Return [X, Y] of the center of cell containing provided text 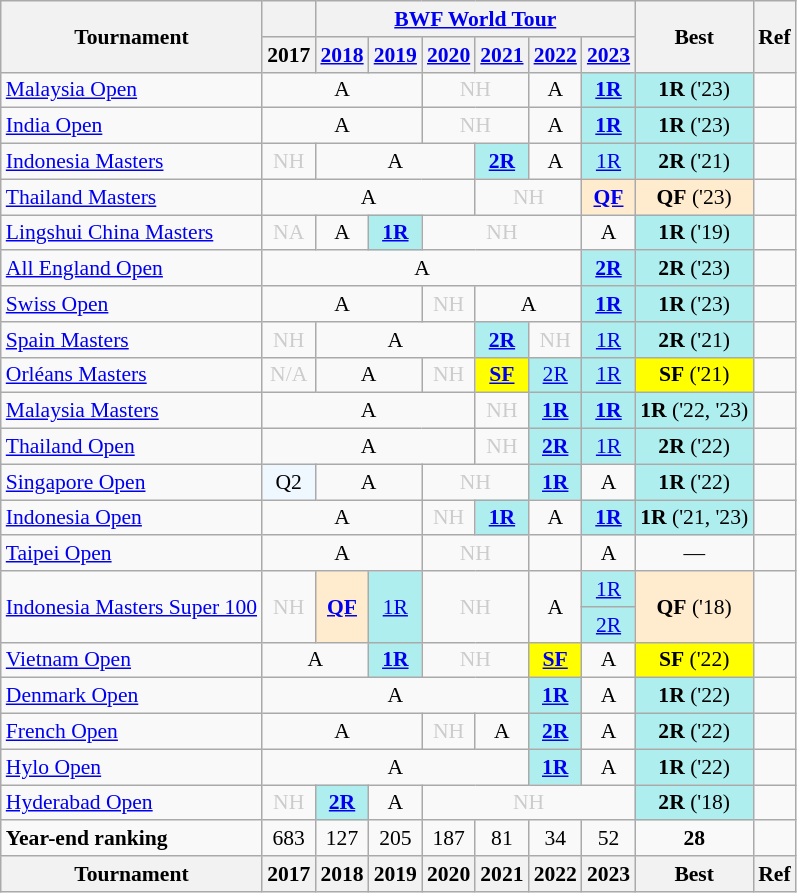
Malaysia Open [132, 90]
205 [396, 839]
Orléans Masters [132, 375]
Q2 [288, 482]
Malaysia Masters [132, 411]
Indonesia Masters Super 100 [132, 606]
1R ('19) [694, 233]
81 [502, 839]
Denmark Open [132, 696]
2R ('18) [694, 803]
28 [694, 839]
SF ('21) [694, 375]
NA [288, 233]
Taipei Open [132, 554]
QF ('23) [694, 197]
2R ('23) [694, 269]
Vietnam Open [132, 660]
Thailand Open [132, 447]
1R ('21, '23) [694, 518]
SF ('22) [694, 660]
187 [448, 839]
— [694, 554]
Hyderabad Open [132, 803]
Spain Masters [132, 340]
34 [556, 839]
Hylo Open [132, 767]
Singapore Open [132, 482]
Year-end ranking [132, 839]
Swiss Open [132, 304]
683 [288, 839]
Thailand Masters [132, 197]
India Open [132, 126]
QF ('18) [694, 606]
BWF World Tour [475, 19]
Lingshui China Masters [132, 233]
Indonesia Open [132, 518]
N/A [288, 375]
All England Open [132, 269]
1R ('22, '23) [694, 411]
Indonesia Masters [132, 162]
127 [342, 839]
52 [608, 839]
French Open [132, 732]
